Extract the (X, Y) coordinate from the center of the cell holding the provided text.  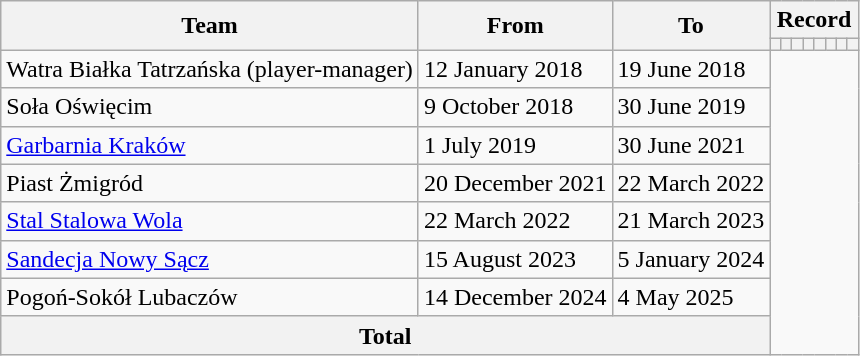
4 May 2025 (691, 297)
5 January 2024 (691, 259)
20 December 2021 (515, 183)
Pogoń-Sokół Lubaczów (210, 297)
Record (814, 20)
1 July 2019 (515, 145)
Total (386, 335)
To (691, 26)
19 June 2018 (691, 69)
30 June 2019 (691, 107)
30 June 2021 (691, 145)
Soła Oświęcim (210, 107)
From (515, 26)
15 August 2023 (515, 259)
21 March 2023 (691, 221)
Garbarnia Kraków (210, 145)
9 October 2018 (515, 107)
Sandecja Nowy Sącz (210, 259)
Watra Białka Tatrzańska (player-manager) (210, 69)
12 January 2018 (515, 69)
Stal Stalowa Wola (210, 221)
Team (210, 26)
14 December 2024 (515, 297)
Piast Żmigród (210, 183)
